Extract the [x, y] coordinate from the center of the cell holding the provided text.  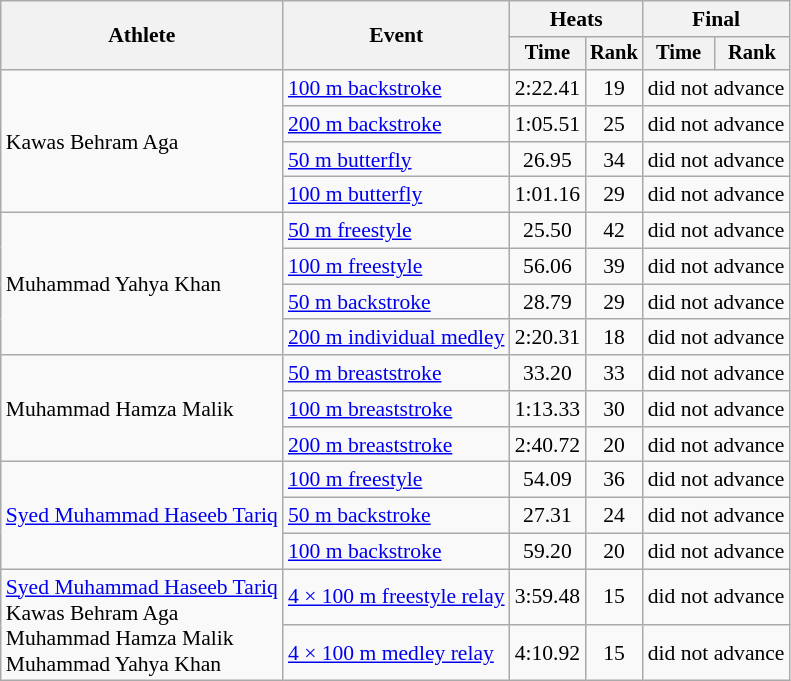
Final [716, 19]
36 [614, 480]
Muhammad Yahya Khan [142, 284]
200 m breaststroke [396, 445]
2:20.31 [548, 338]
Syed Muhammad Haseeb Tariq [142, 516]
34 [614, 160]
200 m individual medley [396, 338]
Kawas Behram Aga [142, 141]
Muhammad Hamza Malik [142, 408]
33.20 [548, 373]
50 m breaststroke [396, 373]
3:59.48 [548, 597]
4 × 100 m medley relay [396, 653]
100 m butterfly [396, 195]
Event [396, 36]
1:13.33 [548, 409]
18 [614, 338]
100 m breaststroke [396, 409]
200 m backstroke [396, 124]
26.95 [548, 160]
50 m butterfly [396, 160]
Heats [576, 19]
19 [614, 88]
42 [614, 231]
2:22.41 [548, 88]
4 × 100 m freestyle relay [396, 597]
27.31 [548, 516]
59.20 [548, 552]
30 [614, 409]
25.50 [548, 231]
Syed Muhammad Haseeb TariqKawas Behram AgaMuhammad Hamza MalikMuhammad Yahya Khan [142, 625]
56.06 [548, 267]
1:05.51 [548, 124]
28.79 [548, 302]
1:01.16 [548, 195]
54.09 [548, 480]
50 m freestyle [396, 231]
24 [614, 516]
2:40.72 [548, 445]
25 [614, 124]
4:10.92 [548, 653]
39 [614, 267]
Athlete [142, 36]
33 [614, 373]
